Scan for the cell matching the given text and deliver its [x, y] coordinate at center. 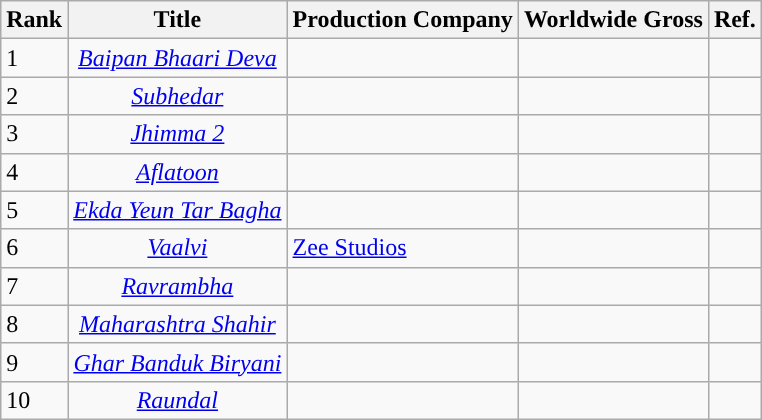
2 [34, 96]
Baipan Bhaari Deva [178, 58]
Ghar Banduk Biryani [178, 362]
Production Company [402, 20]
6 [34, 248]
Maharashtra Shahir [178, 324]
8 [34, 324]
Zee Studios [402, 248]
Worldwide Gross [613, 20]
Aflatoon [178, 172]
Raundal [178, 400]
1 [34, 58]
Jhimma 2 [178, 134]
9 [34, 362]
Ekda Yeun Tar Bagha [178, 210]
3 [34, 134]
4 [34, 172]
Subhedar [178, 96]
Title [178, 20]
Vaalvi [178, 248]
7 [34, 286]
Rank [34, 20]
Ravrambha [178, 286]
5 [34, 210]
10 [34, 400]
Ref. [734, 20]
